Find where the given text appears and provide that cell's center as [x, y] coordinate. 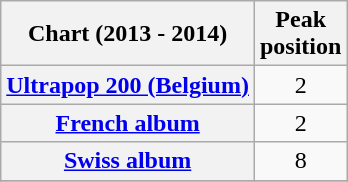
French album [128, 123]
Swiss album [128, 161]
Chart (2013 - 2014) [128, 34]
Peakposition [300, 34]
8 [300, 161]
Ultrapop 200 (Belgium) [128, 85]
